Provide the [X, Y] coordinate of the cell's center where the given text is located.  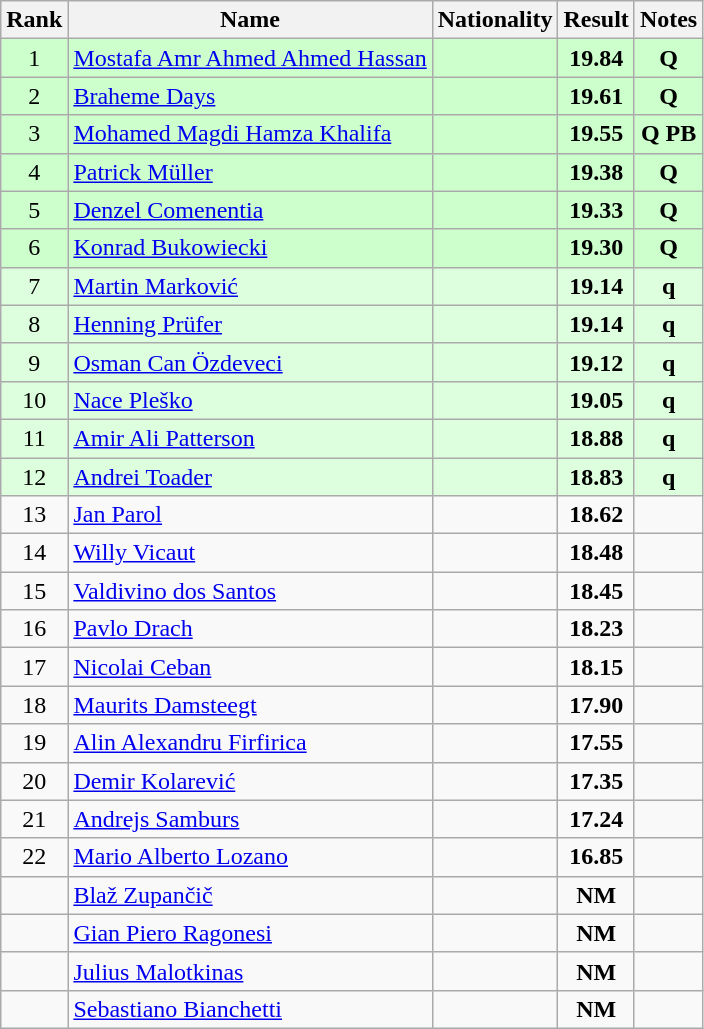
10 [34, 400]
Braheme Days [250, 96]
19.38 [596, 172]
1 [34, 58]
19.05 [596, 400]
14 [34, 553]
17 [34, 667]
Maurits Damsteegt [250, 705]
Osman Can Özdeveci [250, 362]
2 [34, 96]
Pavlo Drach [250, 629]
Mario Alberto Lozano [250, 857]
Julius Malotkinas [250, 971]
Amir Ali Patterson [250, 438]
Patrick Müller [250, 172]
18.88 [596, 438]
12 [34, 477]
8 [34, 324]
18.15 [596, 667]
Nationality [495, 20]
17.90 [596, 705]
17.24 [596, 819]
Demir Kolarević [250, 781]
18.83 [596, 477]
9 [34, 362]
Blaž Zupančič [250, 895]
Mostafa Amr Ahmed Ahmed Hassan [250, 58]
Q PB [668, 134]
18.62 [596, 515]
Gian Piero Ragonesi [250, 933]
22 [34, 857]
18.48 [596, 553]
Andrei Toader [250, 477]
19.55 [596, 134]
Valdivino dos Santos [250, 591]
18.23 [596, 629]
Nace Pleško [250, 400]
19.33 [596, 210]
19.12 [596, 362]
11 [34, 438]
17.55 [596, 743]
Result [596, 20]
16 [34, 629]
Sebastiano Bianchetti [250, 1009]
5 [34, 210]
Andrejs Samburs [250, 819]
Martin Marković [250, 286]
20 [34, 781]
19.84 [596, 58]
Name [250, 20]
Rank [34, 20]
16.85 [596, 857]
15 [34, 591]
7 [34, 286]
6 [34, 248]
Alin Alexandru Firfirica [250, 743]
21 [34, 819]
13 [34, 515]
18.45 [596, 591]
Willy Vicaut [250, 553]
3 [34, 134]
Jan Parol [250, 515]
19 [34, 743]
Mohamed Magdi Hamza Khalifa [250, 134]
Henning Prüfer [250, 324]
19.30 [596, 248]
Notes [668, 20]
Konrad Bukowiecki [250, 248]
4 [34, 172]
18 [34, 705]
17.35 [596, 781]
Nicolai Ceban [250, 667]
19.61 [596, 96]
Denzel Comenentia [250, 210]
